Identify which cell holds the provided text, then report its (X, Y) central coordinate. 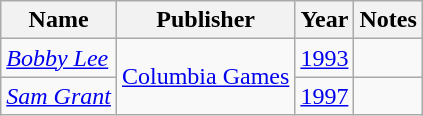
1993 (324, 58)
Sam Grant (59, 96)
Year (324, 20)
Publisher (205, 20)
Name (59, 20)
1997 (324, 96)
Bobby Lee (59, 58)
Columbia Games (205, 77)
Notes (388, 20)
